Return the (X, Y) coordinate for the center point of the cell that contains the specified text.  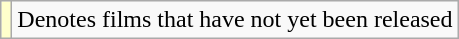
Denotes films that have not yet been released (235, 20)
